Return the (X, Y) coordinate for the center point of the cell that contains the specified text.  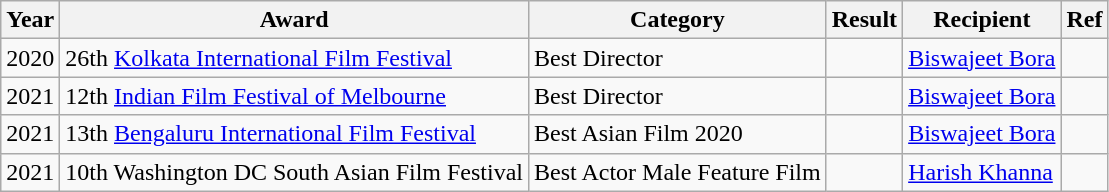
Award (294, 20)
Ref (1084, 20)
Best Actor Male Feature Film (678, 172)
13th Bengaluru International Film Festival (294, 134)
12th Indian Film Festival of Melbourne (294, 96)
Year (30, 20)
26th Kolkata International Film Festival (294, 58)
Category (678, 20)
Harish Khanna (982, 172)
2020 (30, 58)
Result (864, 20)
Best Asian Film 2020 (678, 134)
10th Washington DC South Asian Film Festival (294, 172)
Recipient (982, 20)
